Locate the cell with the specified text and output its [x, y] center coordinate. 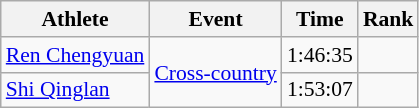
Shi Qinglan [76, 90]
1:46:35 [320, 55]
1:53:07 [320, 90]
Ren Chengyuan [76, 55]
Time [320, 19]
Rank [388, 19]
Cross-country [215, 72]
Event [215, 19]
Athlete [76, 19]
